For the text-containing cell, return its midpoint in (X, Y) coordinate format. 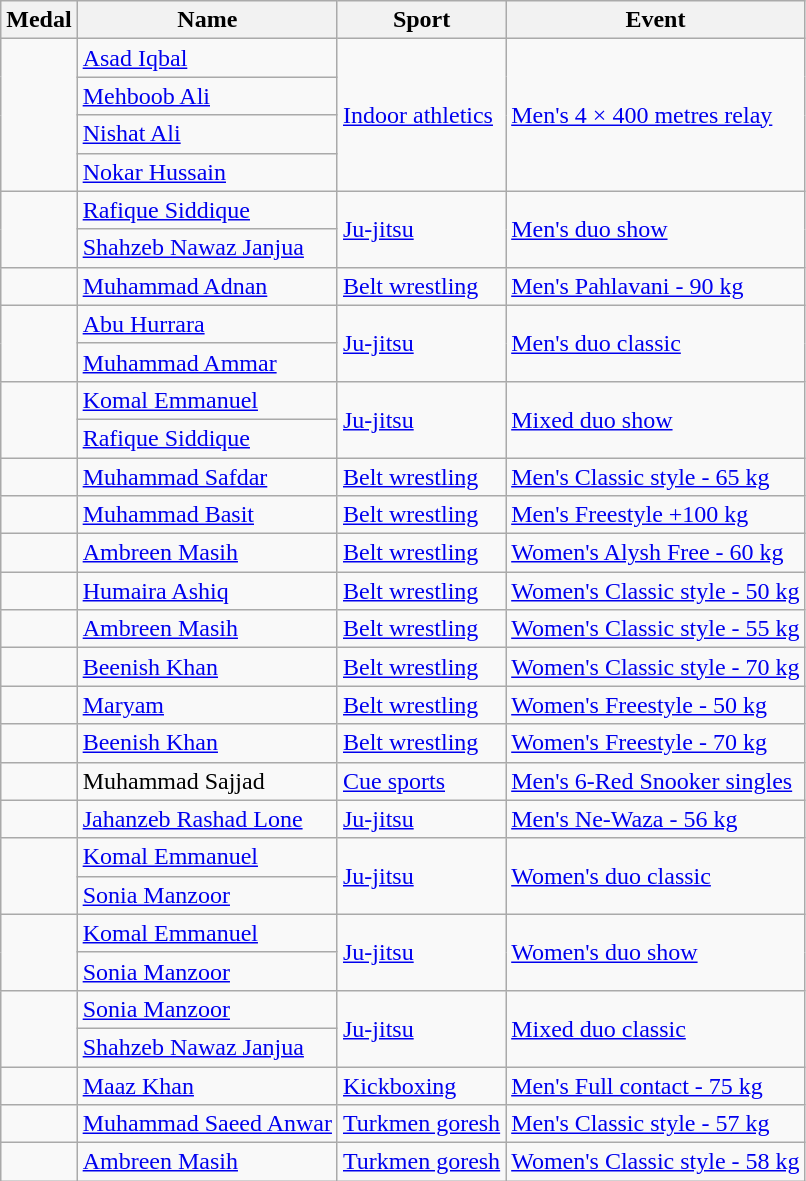
Jahanzeb Rashad Lone (207, 819)
Men's 6-Red Snooker singles (656, 781)
Abu Hurrara (207, 324)
Sport (421, 20)
Kickboxing (421, 1085)
Men's Classic style - 57 kg (656, 1124)
Event (656, 20)
Muhammad Basit (207, 515)
Name (207, 20)
Women's Classic style - 55 kg (656, 629)
Women's duo classic (656, 876)
Men's 4 × 400 metres relay (656, 115)
Mixed duo show (656, 419)
Cue sports (421, 781)
Muhammad Safdar (207, 477)
Men's duo show (656, 229)
Indoor athletics (421, 115)
Nokar Hussain (207, 172)
Muhammad Ammar (207, 362)
Men's Freestyle +100 kg (656, 515)
Humaira Ashiq (207, 591)
Mehboob Ali (207, 96)
Women's Freestyle - 50 kg (656, 705)
Women's Classic style - 58 kg (656, 1162)
Women's Freestyle - 70 kg (656, 743)
Men's Ne-Waza - 56 kg (656, 819)
Maryam (207, 705)
Women's Alysh Free - 60 kg (656, 553)
Men's Classic style - 65 kg (656, 477)
Women's Classic style - 50 kg (656, 591)
Maaz Khan (207, 1085)
Muhammad Adnan (207, 286)
Asad Iqbal (207, 58)
Men's duo classic (656, 343)
Men's Pahlavani - 90 kg (656, 286)
Muhammad Sajjad (207, 781)
Medal (39, 20)
Women's duo show (656, 952)
Muhammad Saeed Anwar (207, 1124)
Women's Classic style - 70 kg (656, 667)
Men's Full contact - 75 kg (656, 1085)
Nishat Ali (207, 134)
Mixed duo classic (656, 1028)
